Return the [X, Y] coordinate for the center point of the cell that contains the specified text.  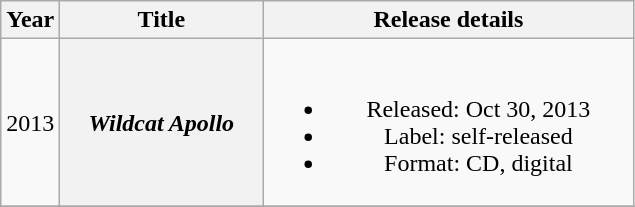
Released: Oct 30, 2013Label: self-releasedFormat: CD, digital [448, 122]
Year [30, 20]
Title [162, 20]
Release details [448, 20]
Wildcat Apollo [162, 122]
2013 [30, 122]
